Return [x, y] of the center of cell containing provided text 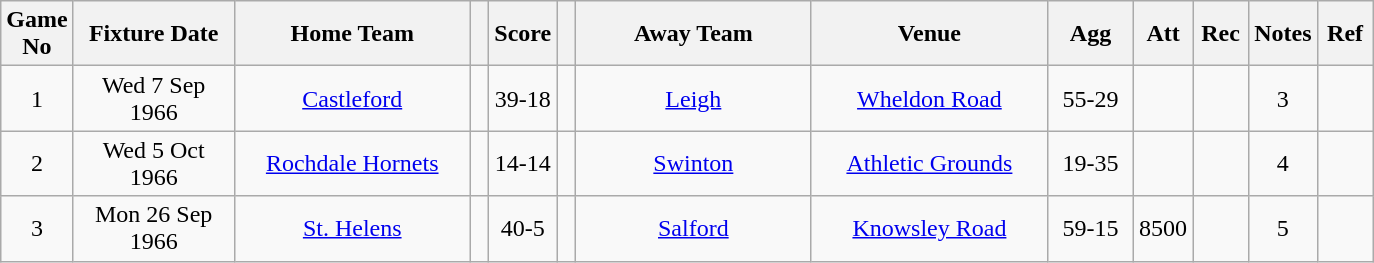
Score [523, 34]
Rec [1221, 34]
Home Team [352, 34]
Game No [37, 34]
Mon 26 Sep 1966 [154, 228]
1 [37, 98]
Rochdale Hornets [352, 164]
Agg [1090, 34]
Salford [693, 228]
Fixture Date [154, 34]
2 [37, 164]
Wheldon Road [929, 98]
Leigh [693, 98]
Away Team [693, 34]
4 [1283, 164]
Athletic Grounds [929, 164]
55-29 [1090, 98]
Att [1164, 34]
Notes [1283, 34]
Wed 5 Oct 1966 [154, 164]
Ref [1345, 34]
St. Helens [352, 228]
40-5 [523, 228]
Venue [929, 34]
Knowsley Road [929, 228]
14-14 [523, 164]
Castleford [352, 98]
39-18 [523, 98]
Swinton [693, 164]
59-15 [1090, 228]
Wed 7 Sep 1966 [154, 98]
8500 [1164, 228]
19-35 [1090, 164]
5 [1283, 228]
